Capture the cell that displays the provided text and extract its [X, Y] central coordinate. 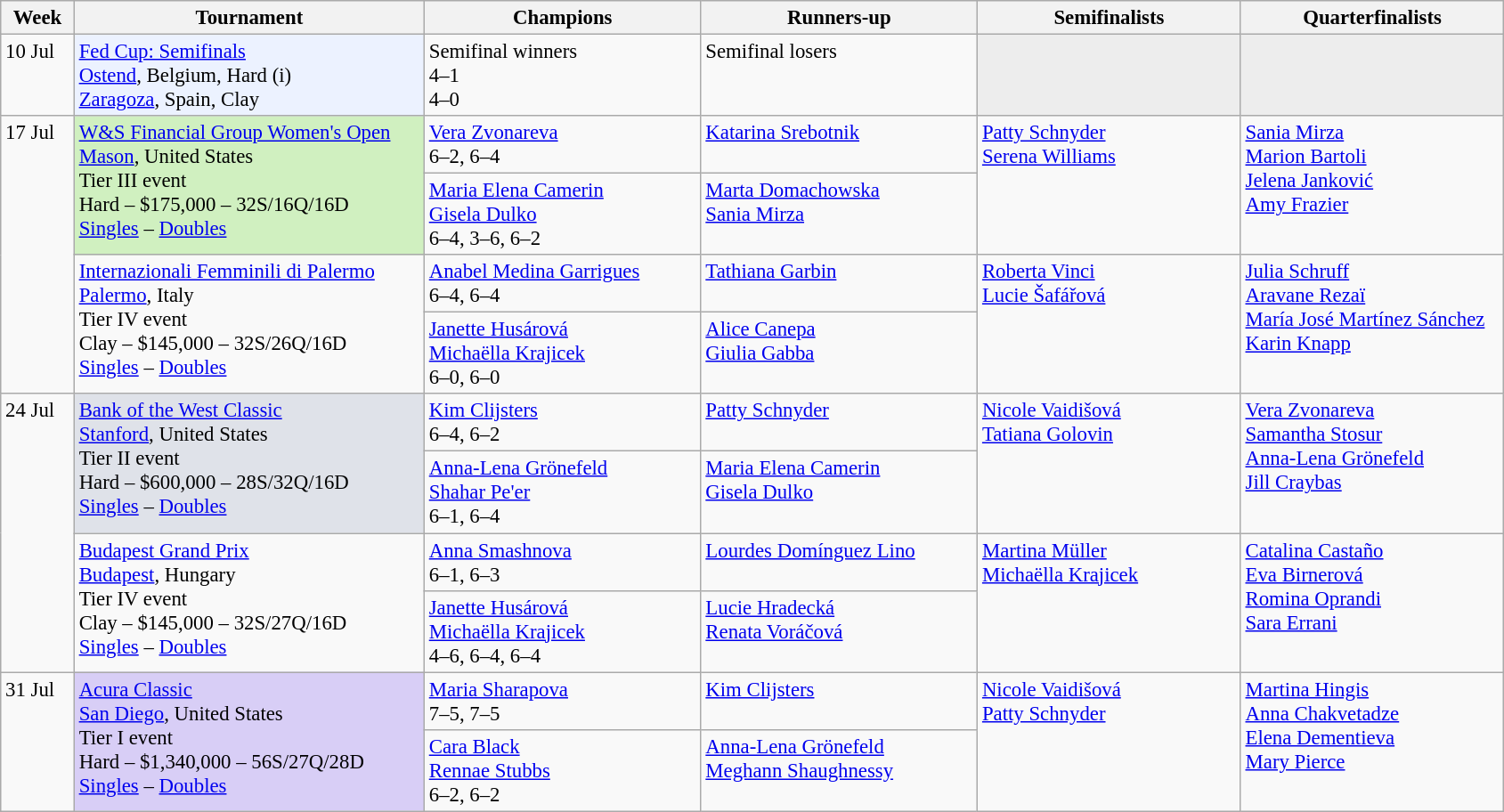
Anna-Lena Grönefeld Meghann Shaughnessy [839, 770]
Semifinal winners 4–1 4–0 [563, 76]
Semifinal losers [839, 76]
Champions [563, 18]
Martina Hingis Anna Chakvetadze Elena Dementieva Mary Pierce [1372, 742]
Janette Husárová Michaëlla Krajicek 6–0, 6–0 [563, 353]
Patty Schnyder Serena Williams [1110, 185]
Anna-Lena Grönefeld Shahar Pe'er 6–1, 6–4 [563, 492]
Maria Elena Camerin Gisela Dulko 6–4, 3–6, 6–2 [563, 215]
Runners-up [839, 18]
W&S Financial Group Women's Open Mason, United States Tier III eventHard – $175,000 – 32S/16Q/16DSingles – Doubles [249, 185]
Martina Müller Michaëlla Krajicek [1110, 603]
Nicole Vaidišová Tatiana Golovin [1110, 463]
Nicole Vaidišová Patty Schnyder [1110, 742]
Janette Husárová Michaëlla Krajicek 4–6, 6–4, 6–4 [563, 631]
Fed Cup: Semifinals Ostend, Belgium, Hard (i) Zaragoza, Spain, Clay [249, 76]
Quarterfinalists [1372, 18]
Maria Elena Camerin Gisela Dulko [839, 492]
Lourdes Domínguez Lino [839, 563]
Budapest Grand Prix Budapest, Hungary Tier IV eventClay – $145,000 – 32S/27Q/16DSingles – Doubles [249, 603]
Kim Clijsters [839, 702]
31 Jul [37, 742]
Marta Domachowska Sania Mirza [839, 215]
Lucie Hradecká Renata Voráčová [839, 631]
Kim Clijsters6–4, 6–2 [563, 422]
Vera Zvonareva Samantha Stosur Anna-Lena Grönefeld Jill Craybas [1372, 463]
Vera Zvonareva6–2, 6–4 [563, 144]
Alice Canepa Giulia Gabba [839, 353]
Julia Schruff Aravane Rezaï María José Martínez Sánchez Karin Knapp [1372, 324]
Katarina Srebotnik [839, 144]
Roberta Vinci Lucie Šafářová [1110, 324]
Cara Black Rennae Stubbs 6–2, 6–2 [563, 770]
Patty Schnyder [839, 422]
Week [37, 18]
Tathiana Garbin [839, 283]
Maria Sharapova7–5, 7–5 [563, 702]
Acura Classic San Diego, United States Tier I eventHard – $1,340,000 – 56S/27Q/28D Singles – Doubles [249, 742]
Internazionali Femminili di Palermo Palermo, Italy Tier IV eventClay – $145,000 – 32S/26Q/16DSingles – Doubles [249, 324]
Sania Mirza Marion Bartoli Jelena Janković Amy Frazier [1372, 185]
Catalina Castaño Eva Birnerová Romina Oprandi Sara Errani [1372, 603]
24 Jul [37, 532]
Anabel Medina Garrigues6–4, 6–4 [563, 283]
Anna Smashnova6–1, 6–3 [563, 563]
Tournament [249, 18]
Semifinalists [1110, 18]
10 Jul [37, 76]
Bank of the West Classic Stanford, United States Tier II eventHard – $600,000 – 28S/32Q/16D Singles – Doubles [249, 463]
17 Jul [37, 255]
